Capture the cell that displays the provided text and extract its (x, y) central coordinate. 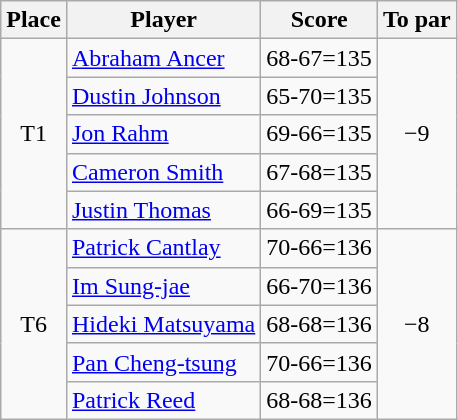
Abraham Ancer (163, 58)
66-70=136 (320, 286)
Place (34, 20)
69-66=135 (320, 134)
Score (320, 20)
Patrick Cantlay (163, 248)
Pan Cheng-tsung (163, 362)
Patrick Reed (163, 400)
65-70=135 (320, 96)
To par (416, 20)
T1 (34, 134)
Im Sung-jae (163, 286)
Jon Rahm (163, 134)
Player (163, 20)
T6 (34, 324)
67-68=135 (320, 172)
68-67=135 (320, 58)
−8 (416, 324)
Dustin Johnson (163, 96)
Hideki Matsuyama (163, 324)
Justin Thomas (163, 210)
Cameron Smith (163, 172)
66-69=135 (320, 210)
−9 (416, 134)
